Locate the cell with the specified text and output its [x, y] center coordinate. 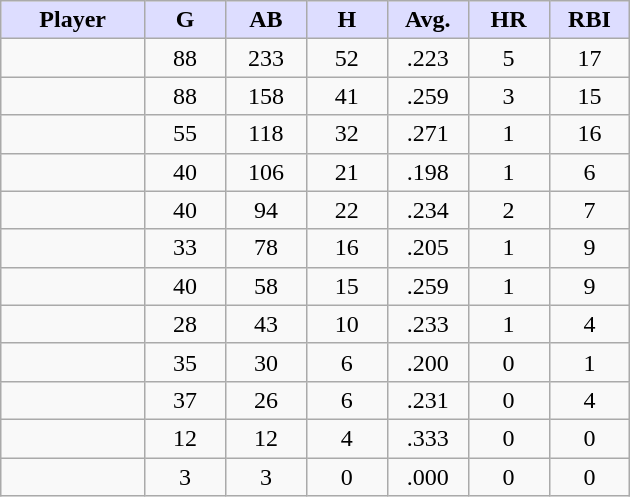
106 [266, 172]
10 [346, 324]
52 [346, 58]
Avg. [428, 20]
7 [590, 210]
41 [346, 96]
21 [346, 172]
.198 [428, 172]
118 [266, 134]
.223 [428, 58]
RBI [590, 20]
17 [590, 58]
.000 [428, 477]
43 [266, 324]
35 [186, 362]
55 [186, 134]
.231 [428, 400]
.233 [428, 324]
.234 [428, 210]
.200 [428, 362]
26 [266, 400]
.271 [428, 134]
30 [266, 362]
G [186, 20]
58 [266, 286]
5 [508, 58]
158 [266, 96]
2 [508, 210]
22 [346, 210]
37 [186, 400]
AB [266, 20]
.205 [428, 248]
H [346, 20]
94 [266, 210]
78 [266, 248]
.333 [428, 438]
HR [508, 20]
33 [186, 248]
Player [73, 20]
233 [266, 58]
28 [186, 324]
32 [346, 134]
